Pinpoint the cell where the given text exists, returning its [x, y] midpoint coordinate. 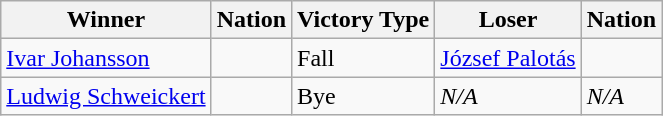
Ivar Johansson [106, 58]
Ludwig Schweickert [106, 96]
Bye [364, 96]
Loser [508, 20]
Fall [364, 58]
József Palotás [508, 58]
Winner [106, 20]
Victory Type [364, 20]
